Pinpoint the cell where the given text exists, returning its (X, Y) midpoint coordinate. 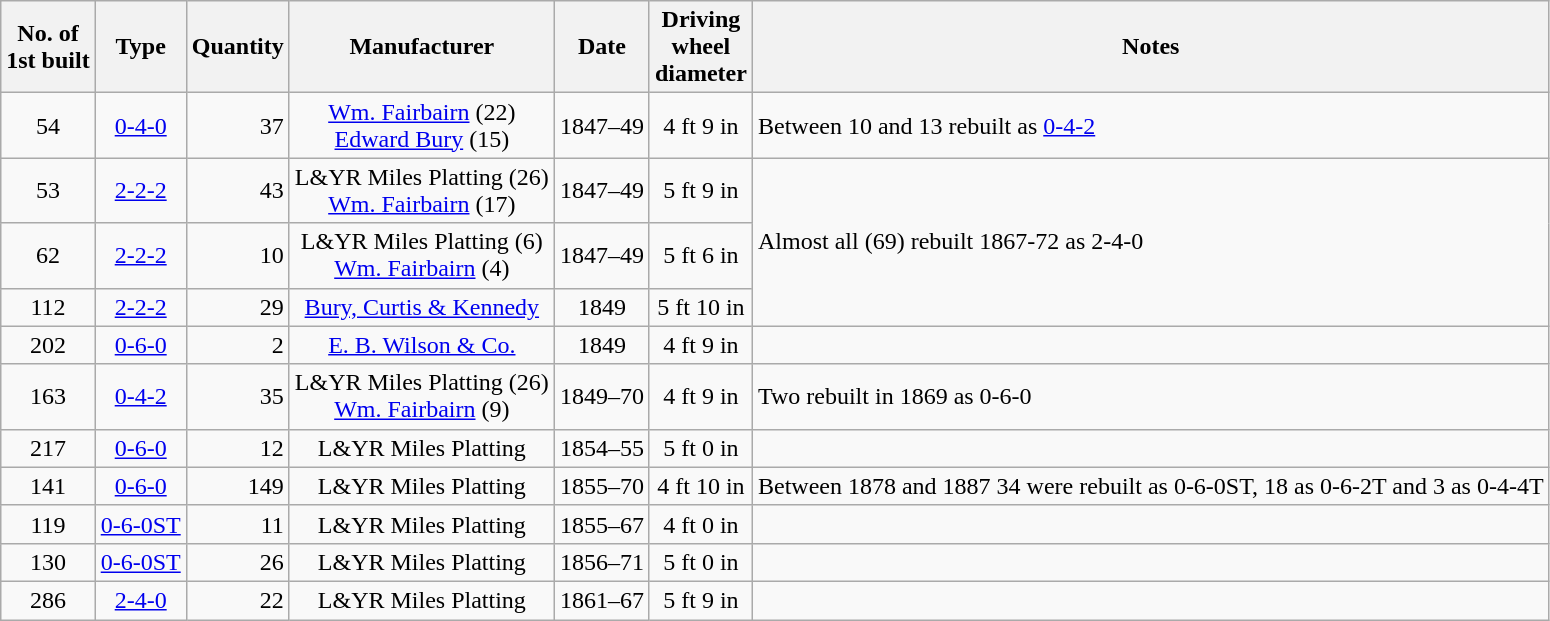
202 (48, 345)
Two rebuilt in 1869 as 0-6-0 (1150, 396)
No. of1st built (48, 47)
0-4-0 (140, 126)
130 (48, 562)
1855–67 (602, 524)
10 (238, 256)
Type (140, 47)
L&YR Miles Platting (26)Wm. Fairbairn (9) (422, 396)
Bury, Curtis & Kennedy (422, 307)
12 (238, 448)
1849–70 (602, 396)
Almost all (69) rebuilt 1867-72 as 2-4-0 (1150, 242)
4 ft 10 in (700, 486)
E. B. Wilson & Co. (422, 345)
5 ft 6 in (700, 256)
5 ft 10 in (700, 307)
22 (238, 600)
Notes (1150, 47)
Quantity (238, 47)
163 (48, 396)
4 ft 0 in (700, 524)
Drivingwheeldiameter (700, 47)
1855–70 (602, 486)
35 (238, 396)
119 (48, 524)
L&YR Miles Platting (6)Wm. Fairbairn (4) (422, 256)
26 (238, 562)
1854–55 (602, 448)
43 (238, 190)
L&YR Miles Platting (26)Wm. Fairbairn (17) (422, 190)
1856–71 (602, 562)
2-4-0 (140, 600)
11 (238, 524)
0-4-2 (140, 396)
Wm. Fairbairn (22)Edward Bury (15) (422, 126)
Between 10 and 13 rebuilt as 0-4-2 (1150, 126)
Date (602, 47)
286 (48, 600)
1861–67 (602, 600)
62 (48, 256)
Manufacturer (422, 47)
53 (48, 190)
112 (48, 307)
2 (238, 345)
29 (238, 307)
141 (48, 486)
149 (238, 486)
217 (48, 448)
37 (238, 126)
54 (48, 126)
Between 1878 and 1887 34 were rebuilt as 0-6-0ST, 18 as 0-6-2T and 3 as 0-4-4T (1150, 486)
